Identify which cell holds the provided text, then report its (X, Y) central coordinate. 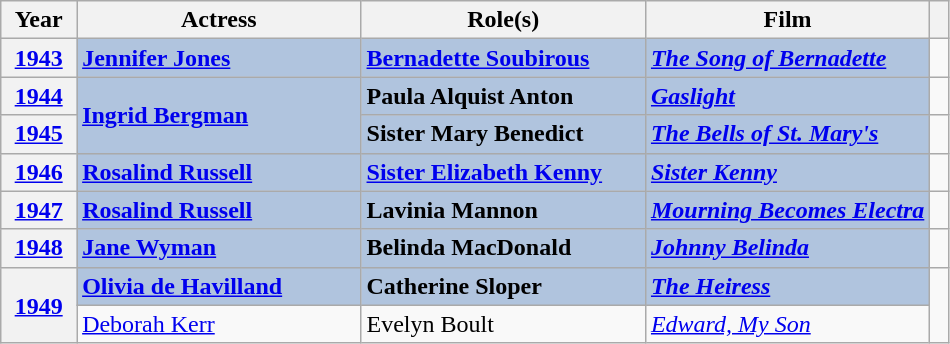
1947 (39, 210)
Ingrid Bergman (219, 115)
Edward, My Son (787, 324)
1943 (39, 58)
Year (39, 20)
Sister Elizabeth Kenny (503, 172)
1946 (39, 172)
1948 (39, 248)
Johnny Belinda (787, 248)
The Heiress (787, 286)
Olivia de Havilland (219, 286)
Role(s) (503, 20)
1949 (39, 305)
Lavinia Mannon (503, 210)
1945 (39, 134)
Mourning Becomes Electra (787, 210)
Sister Kenny (787, 172)
The Bells of St. Mary's (787, 134)
1944 (39, 96)
Deborah Kerr (219, 324)
Paula Alquist Anton (503, 96)
Sister Mary Benedict (503, 134)
Belinda MacDonald (503, 248)
Actress (219, 20)
Jennifer Jones (219, 58)
Film (787, 20)
Catherine Sloper (503, 286)
Gaslight (787, 96)
The Song of Bernadette (787, 58)
Bernadette Soubirous (503, 58)
Jane Wyman (219, 248)
Evelyn Boult (503, 324)
